Pinpoint the cell where the given text exists, returning its (X, Y) midpoint coordinate. 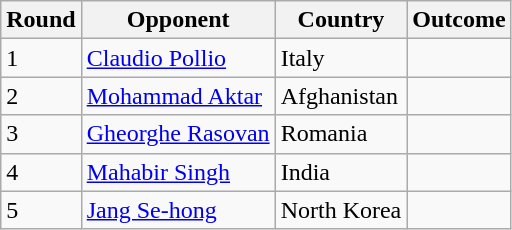
Mahabir Singh (178, 172)
1 (41, 58)
Jang Se-hong (178, 210)
3 (41, 134)
Gheorghe Rasovan (178, 134)
Italy (341, 58)
Claudio Pollio (178, 58)
4 (41, 172)
Romania (341, 134)
Opponent (178, 20)
Mohammad Aktar (178, 96)
Outcome (459, 20)
5 (41, 210)
India (341, 172)
Afghanistan (341, 96)
North Korea (341, 210)
Country (341, 20)
Round (41, 20)
2 (41, 96)
